Determine the [X, Y] coordinate at the center of the cell enclosing the given text.  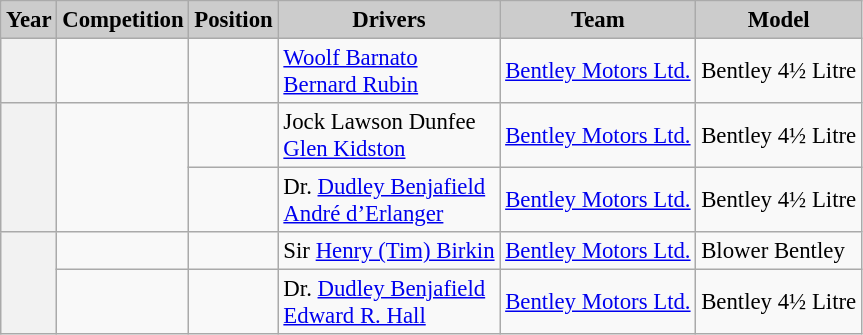
Sir Henry (Tim) Birkin [389, 251]
Jock Lawson Dunfee Glen Kidston [389, 136]
Team [598, 20]
Model [779, 20]
Position [234, 20]
Woolf Barnato Bernard Rubin [389, 72]
Blower Bentley [779, 251]
Competition [123, 20]
Dr. Dudley Benjafield André d’Erlanger [389, 200]
Year [29, 20]
Dr. Dudley Benjafield Edward R. Hall [389, 302]
Drivers [389, 20]
